Determine the [X, Y] coordinate at the center of the cell enclosing the given text.  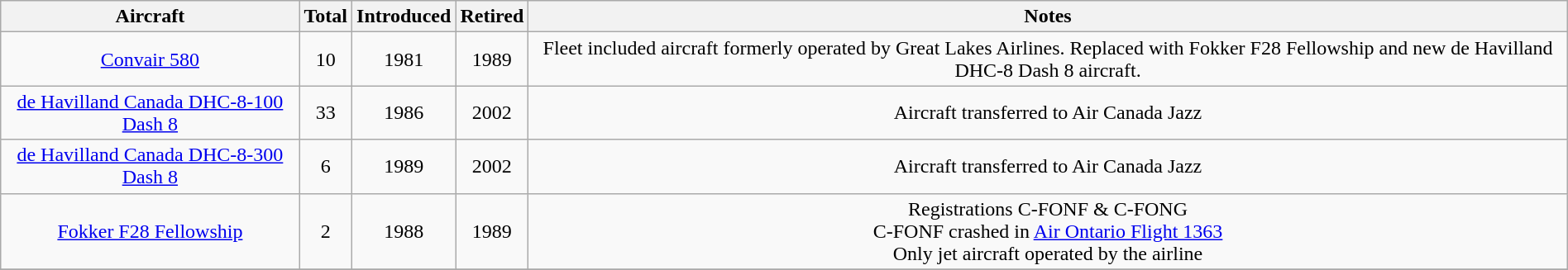
1981 [404, 59]
Fokker F28 Fellowship [151, 231]
2 [326, 231]
10 [326, 59]
de Havilland Canada DHC-8-100 Dash 8 [151, 112]
Retired [492, 17]
1986 [404, 112]
Notes [1048, 17]
Fleet included aircraft formerly operated by Great Lakes Airlines. Replaced with Fokker F28 Fellowship and new de Havilland DHC-8 Dash 8 aircraft. [1048, 59]
33 [326, 112]
Introduced [404, 17]
Aircraft [151, 17]
Convair 580 [151, 59]
1988 [404, 231]
de Havilland Canada DHC-8-300 Dash 8 [151, 167]
Total [326, 17]
Registrations C-FONF & C-FONGC-FONF crashed in Air Ontario Flight 1363Only jet aircraft operated by the airline [1048, 231]
6 [326, 167]
